Determine the [x, y] coordinate at the center of the cell enclosing the given text.  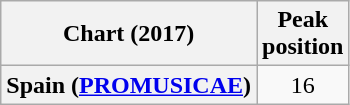
Spain (PROMUSICAE) [129, 85]
16 [303, 85]
Peakposition [303, 34]
Chart (2017) [129, 34]
